Return the (x, y) coordinate for the center point of the cell that contains the specified text.  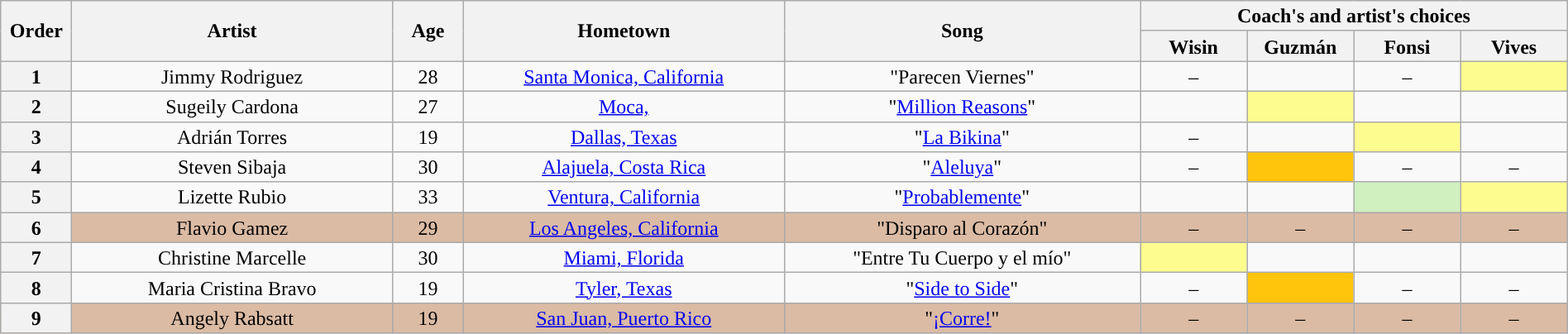
Guzmán (1300, 46)
"Parecen Viernes" (963, 76)
9 (36, 317)
Los Angeles, California (624, 228)
"Disparo al Corazón" (963, 228)
Tyler, Texas (624, 288)
2 (36, 106)
Christine Marcelle (232, 258)
Jimmy Rodriguez (232, 76)
Wisin (1194, 46)
Miami, Florida (624, 258)
"¡Corre!" (963, 317)
5 (36, 197)
Santa Monica, California (624, 76)
"Probablemente" (963, 197)
Artist (232, 31)
28 (428, 76)
27 (428, 106)
Maria Cristina Bravo (232, 288)
6 (36, 228)
Dallas, Texas (624, 137)
"La Bikina" (963, 137)
29 (428, 228)
Vives (1513, 46)
Lizette Rubio (232, 197)
Angely Rabsatt (232, 317)
Flavio Gamez (232, 228)
33 (428, 197)
"Entre Tu Cuerpo y el mío" (963, 258)
Hometown (624, 31)
Ventura, California (624, 197)
1 (36, 76)
San Juan, Puerto Rico (624, 317)
"Aleluya" (963, 167)
8 (36, 288)
Adrián Torres (232, 137)
Moca, (624, 106)
Alajuela, Costa Rica (624, 167)
Fonsi (1408, 46)
Steven Sibaja (232, 167)
Sugeily Cardona (232, 106)
Coach's and artist's choices (1355, 17)
Order (36, 31)
"Side to Side" (963, 288)
4 (36, 167)
Song (963, 31)
7 (36, 258)
3 (36, 137)
"Million Reasons" (963, 106)
Age (428, 31)
